Output the [X, Y] coordinate of the center of the cell containing the given text.  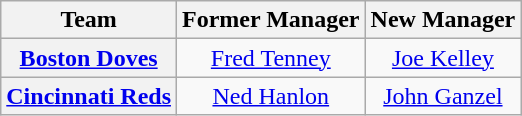
John Ganzel [443, 96]
Fred Tenney [272, 58]
New Manager [443, 20]
Boston Doves [89, 58]
Ned Hanlon [272, 96]
Joe Kelley [443, 58]
Cincinnati Reds [89, 96]
Team [89, 20]
Former Manager [272, 20]
